Detect which cell encompasses the target text, then output its (X, Y) center coordinate. 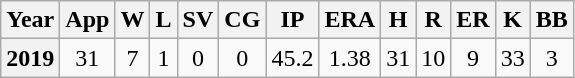
3 (552, 58)
45.2 (292, 58)
10 (434, 58)
SV (198, 20)
K (512, 20)
1.38 (350, 58)
W (132, 20)
R (434, 20)
CG (242, 20)
H (398, 20)
33 (512, 58)
IP (292, 20)
ER (473, 20)
9 (473, 58)
Year (30, 20)
App (88, 20)
BB (552, 20)
1 (164, 58)
ERA (350, 20)
7 (132, 58)
L (164, 20)
2019 (30, 58)
